Scan for the cell matching the given text and deliver its [x, y] coordinate at center. 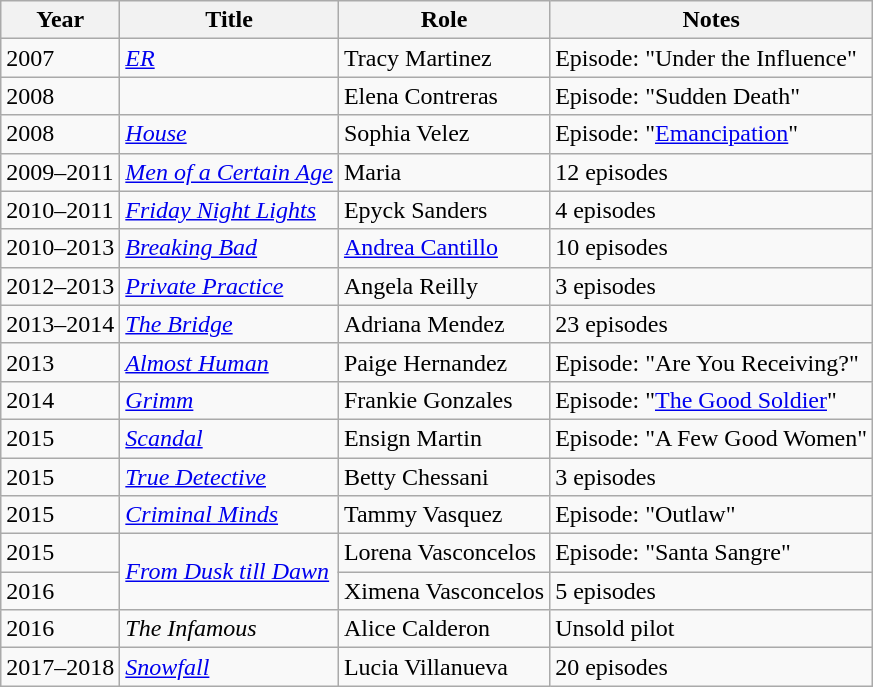
Almost Human [230, 362]
20 episodes [712, 667]
2009–2011 [60, 172]
2017–2018 [60, 667]
The Infamous [230, 629]
Men of a Certain Age [230, 172]
Paige Hernandez [444, 362]
True Detective [230, 477]
Ximena Vasconcelos [444, 591]
2010–2013 [60, 248]
Andrea Cantillo [444, 248]
Episode: "The Good Soldier" [712, 400]
Episode: "Are You Receiving?" [712, 362]
Scandal [230, 438]
Maria [444, 172]
2014 [60, 400]
2013 [60, 362]
Alice Calderon [444, 629]
Ensign Martin [444, 438]
ER [230, 58]
Snowfall [230, 667]
The Bridge [230, 324]
2013–2014 [60, 324]
Title [230, 20]
House [230, 134]
12 episodes [712, 172]
Private Practice [230, 286]
4 episodes [712, 210]
Episode: "A Few Good Women" [712, 438]
Unsold pilot [712, 629]
Friday Night Lights [230, 210]
Breaking Bad [230, 248]
Episode: "Emancipation" [712, 134]
10 episodes [712, 248]
2012–2013 [60, 286]
Episode: "Santa Sangre" [712, 553]
Criminal Minds [230, 515]
Year [60, 20]
Tracy Martinez [444, 58]
Episode: "Sudden Death" [712, 96]
5 episodes [712, 591]
23 episodes [712, 324]
Tammy Vasquez [444, 515]
Adriana Mendez [444, 324]
Notes [712, 20]
Betty Chessani [444, 477]
Angela Reilly [444, 286]
2007 [60, 58]
Frankie Gonzales [444, 400]
Role [444, 20]
Epyck Sanders [444, 210]
Sophia Velez [444, 134]
Elena Contreras [444, 96]
Grimm [230, 400]
From Dusk till Dawn [230, 572]
Lucia Villanueva [444, 667]
Episode: "Under the Influence" [712, 58]
Lorena Vasconcelos [444, 553]
Episode: "Outlaw" [712, 515]
2010–2011 [60, 210]
